Output the (x, y) coordinate of the center of the cell containing the given text.  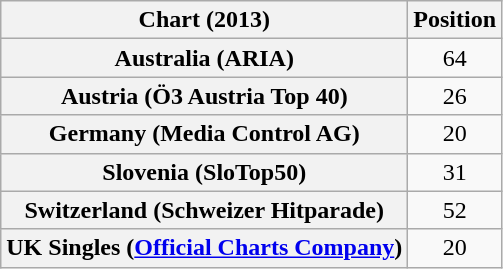
Chart (2013) (204, 20)
Switzerland (Schweizer Hitparade) (204, 210)
31 (455, 172)
UK Singles (Official Charts Company) (204, 248)
Germany (Media Control AG) (204, 134)
Position (455, 20)
64 (455, 58)
26 (455, 96)
Austria (Ö3 Austria Top 40) (204, 96)
52 (455, 210)
Australia (ARIA) (204, 58)
Slovenia (SloTop50) (204, 172)
